Provide the [X, Y] coordinate of the cell's center where the given text is located.  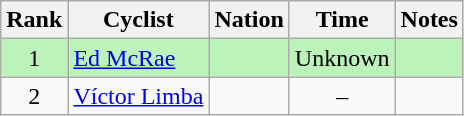
1 [34, 58]
Notes [429, 20]
2 [34, 96]
Cyclist [138, 20]
– [342, 96]
Víctor Limba [138, 96]
Time [342, 20]
Nation [249, 20]
Ed McRae [138, 58]
Unknown [342, 58]
Rank [34, 20]
